Locate the cell with the specified text and output its [X, Y] center coordinate. 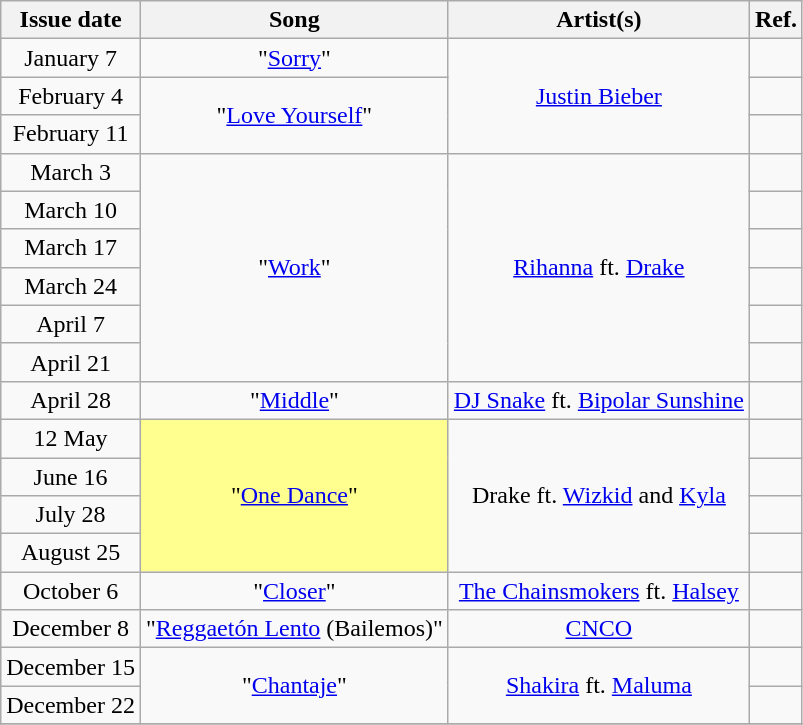
"Closer" [294, 591]
Ref. [776, 20]
"Sorry" [294, 58]
March 24 [71, 286]
April 28 [71, 400]
December 22 [71, 705]
12 May [71, 438]
December 8 [71, 629]
March 3 [71, 172]
August 25 [71, 553]
"Reggaetón Lento (Bailemos)" [294, 629]
Issue date [71, 20]
June 16 [71, 477]
February 4 [71, 96]
March 10 [71, 210]
Justin Bieber [598, 96]
Artist(s) [598, 20]
"Love Yourself" [294, 115]
Drake ft. Wizkid and Kyla [598, 495]
July 28 [71, 515]
"Middle" [294, 400]
March 17 [71, 248]
April 21 [71, 362]
CNCO [598, 629]
"One Dance" [294, 495]
Shakira ft. Maluma [598, 686]
December 15 [71, 667]
February 11 [71, 134]
April 7 [71, 324]
"Chantaje" [294, 686]
Rihanna ft. Drake [598, 267]
January 7 [71, 58]
DJ Snake ft. Bipolar Sunshine [598, 400]
"Work" [294, 267]
Song [294, 20]
The Chainsmokers ft. Halsey [598, 591]
October 6 [71, 591]
